Capture the cell that displays the provided text and extract its [x, y] central coordinate. 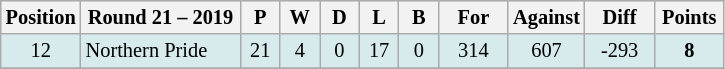
Position [41, 17]
314 [474, 51]
Against [546, 17]
L [379, 17]
Round 21 – 2019 [161, 17]
D [340, 17]
P [260, 17]
W [300, 17]
Northern Pride [161, 51]
4 [300, 51]
For [474, 17]
12 [41, 51]
-293 [620, 51]
21 [260, 51]
8 [689, 51]
B [419, 17]
Points [689, 17]
Diff [620, 17]
607 [546, 51]
17 [379, 51]
